Return (X, Y) of the center of cell containing provided text 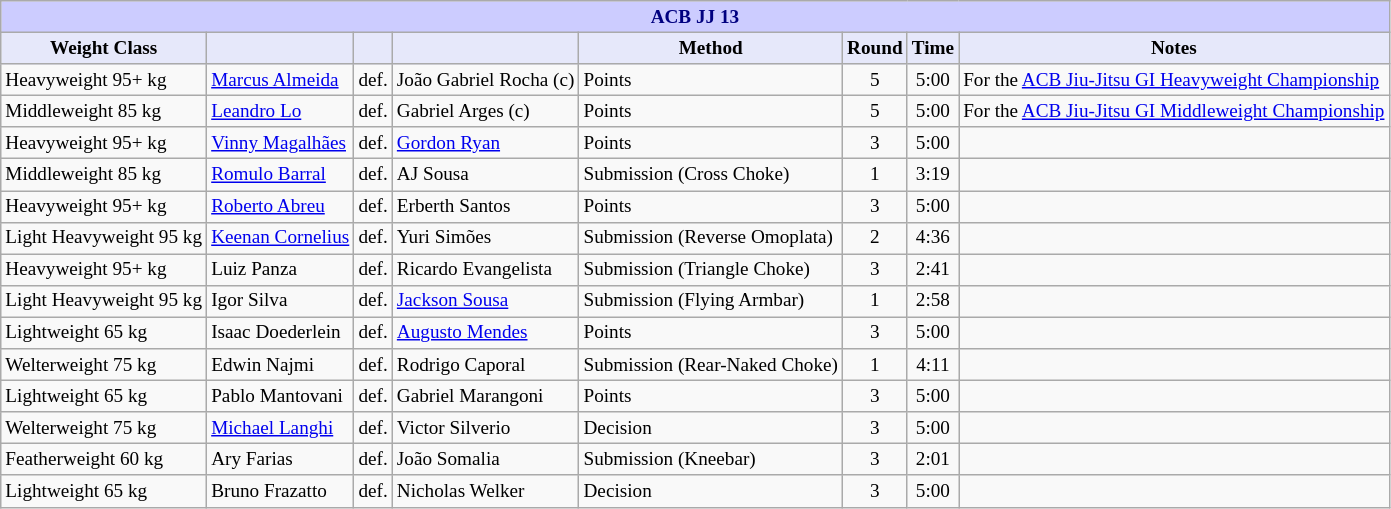
Submission (Reverse Omoplata) (711, 238)
Victor Silverio (486, 428)
Michael Langhi (280, 428)
Rodrigo Caporal (486, 365)
2 (876, 238)
Keenan Cornelius (280, 238)
Pablo Mantovani (280, 396)
Gabriel Arges (c) (486, 111)
Nicholas Welker (486, 491)
Submission (Kneebar) (711, 460)
Romulo Barral (280, 175)
3:19 (932, 175)
4:36 (932, 238)
Method (711, 48)
Ary Farias (280, 460)
ACB JJ 13 (695, 17)
Featherweight 60 kg (104, 460)
Weight Class (104, 48)
2:41 (932, 270)
Submission (Flying Armbar) (711, 301)
AJ Sousa (486, 175)
Luiz Panza (280, 270)
2:01 (932, 460)
Igor Silva (280, 301)
Gordon Ryan (486, 143)
Gabriel Marangoni (486, 396)
Isaac Doederlein (280, 333)
João Somalia (486, 460)
Submission (Cross Choke) (711, 175)
2:58 (932, 301)
Augusto Mendes (486, 333)
4:11 (932, 365)
Bruno Frazatto (280, 491)
Vinny Magalhães (280, 143)
João Gabriel Rocha (c) (486, 80)
For the ACB Jiu-Jitsu GI Middleweight Championship (1174, 111)
Time (932, 48)
Ricardo Evangelista (486, 270)
Yuri Simões (486, 238)
For the ACB Jiu-Jitsu GI Heavyweight Championship (1174, 80)
Submission (Triangle Choke) (711, 270)
Erberth Santos (486, 206)
Submission (Rear-Naked Choke) (711, 365)
Notes (1174, 48)
Jackson Sousa (486, 301)
Roberto Abreu (280, 206)
Marcus Almeida (280, 80)
Leandro Lo (280, 111)
Round (876, 48)
Edwin Najmi (280, 365)
